Search for the cell housing the specified text and yield its (X, Y) center coordinate. 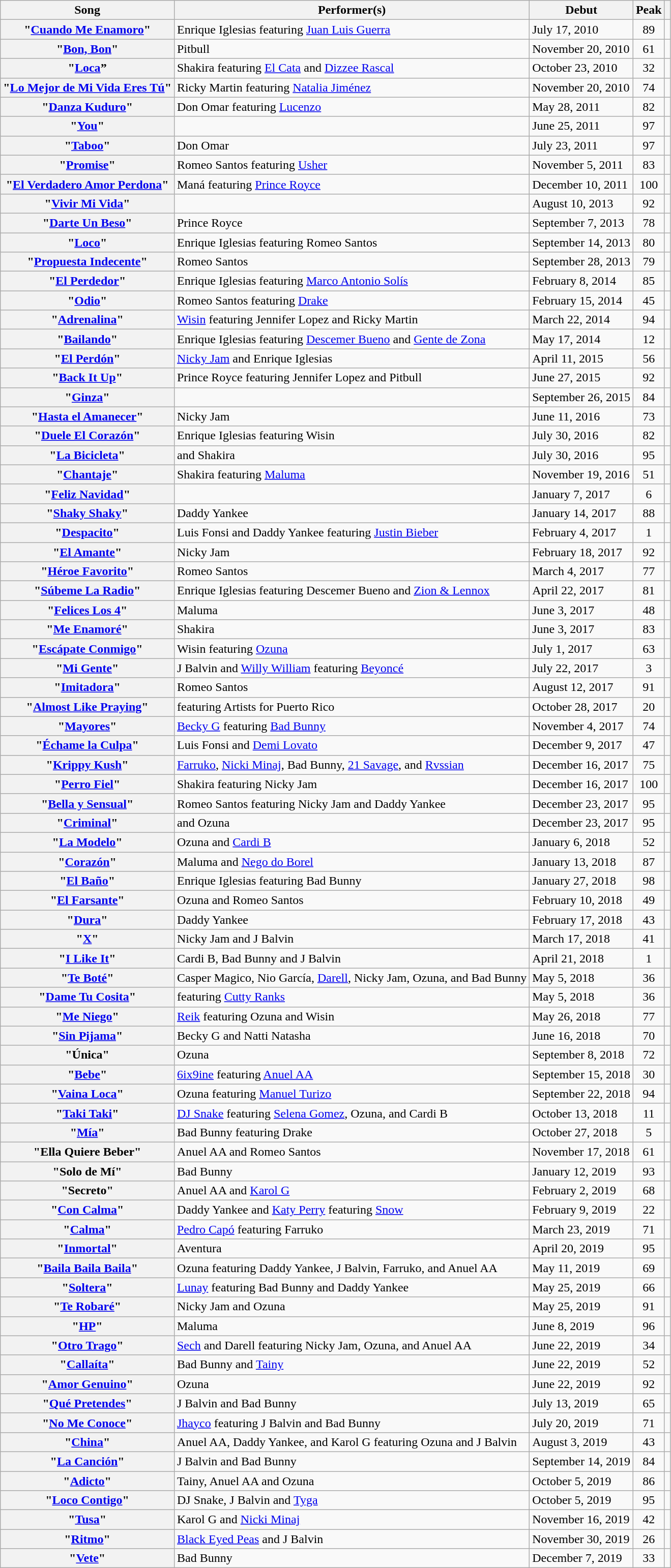
"Perro Fiel" (87, 784)
"Vaina Loca" (87, 1094)
September 14, 2019 (581, 1461)
featuring Artists for Puerto Rico (352, 707)
"China" (87, 1442)
February 8, 2014 (581, 281)
Black Eyed Peas and J Balvin (352, 1539)
81 (649, 591)
June 11, 2016 (581, 416)
Romeo Santos featuring Drake (352, 300)
"Krippy Kush" (87, 765)
"Vete" (87, 1558)
Ozuna featuring Manuel Turizo (352, 1094)
68 (649, 1191)
"La Modelo" (87, 842)
"Calma" (87, 1229)
70 (649, 1036)
August 10, 2013 (581, 203)
Enrique Iglesias featuring Descemer Bueno and Gente de Zona (352, 339)
December 9, 2017 (581, 745)
33 (649, 1558)
85 (649, 281)
"Otro Trago" (87, 1345)
"Taki Taki" (87, 1113)
"Dura" (87, 920)
30 (649, 1074)
March 23, 2019 (581, 1229)
July 17, 2010 (581, 29)
"El Baño" (87, 881)
Ozuna and Romeo Santos (352, 900)
Don Omar featuring Lucenzo (352, 107)
"Qué Pretendes" (87, 1403)
72 (649, 1055)
"Lo Mejor de Mi Vida Eres Tú" (87, 87)
"Feliz Navidad" (87, 494)
47 (649, 745)
66 (649, 1287)
"Promise" (87, 165)
Becky G and Natti Natasha (352, 1036)
"Adicto" (87, 1481)
Luis Fonsi and Daddy Yankee featuring Justin Bieber (352, 532)
"Cuando Me Enamoro" (87, 29)
"Odio" (87, 300)
September 7, 2013 (581, 223)
"Ella Quiere Beber" (87, 1152)
Reik featuring Ozuna and Wisin (352, 1016)
"Me Niego" (87, 1016)
"El Farsante" (87, 900)
"Shaky Shaky" (87, 513)
January 27, 2018 (581, 881)
Ozuna featuring Daddy Yankee, J Balvin, Farruko, and Anuel AA (352, 1268)
Lunay featuring Bad Bunny and Daddy Yankee (352, 1287)
June 8, 2019 (581, 1326)
22 (649, 1210)
March 22, 2014 (581, 320)
73 (649, 416)
"Adrenalina" (87, 320)
93 (649, 1171)
featuring Cutty Ranks (352, 997)
"Solo de Mí" (87, 1171)
May 11, 2019 (581, 1268)
"Única" (87, 1055)
Enrique Iglesias featuring Descemer Bueno and Zion & Lennox (352, 591)
Anuel AA, Daddy Yankee, and Karol G featuring Ozuna and J Balvin (352, 1442)
Daddy Yankee and Katy Perry featuring Snow (352, 1210)
Bad Bunny and Tainy (352, 1365)
June 16, 2018 (581, 1036)
Casper Magico, Nio García, Darell, Nicky Jam, Ozuna, and Bad Bunny (352, 978)
Sech and Darell featuring Nicky Jam, Ozuna, and Anuel AA (352, 1345)
Wisin featuring Jennifer Lopez and Ricky Martin (352, 320)
Maluma and Nego do Borel (352, 862)
Cardi B, Bad Bunny and J Balvin (352, 958)
Karol G and Nicki Minaj (352, 1520)
"Te Boté" (87, 978)
Nicky Jam and Enrique Iglesias (352, 358)
"Secreto" (87, 1191)
"Loco" (87, 243)
75 (649, 765)
51 (649, 474)
May 26, 2018 (581, 1016)
96 (649, 1326)
January 7, 2017 (581, 494)
26 (649, 1539)
Luis Fonsi and Demi Lovato (352, 745)
Becky G featuring Bad Bunny (352, 726)
78 (649, 223)
Anuel AA and Karol G (352, 1191)
February 15, 2014 (581, 300)
October 28, 2017 (581, 707)
Wisin featuring Ozuna (352, 649)
August 3, 2019 (581, 1442)
January 14, 2017 (581, 513)
"Échame la Culpa" (87, 745)
Prince Royce (352, 223)
"Loca” (87, 68)
"Súbeme La Radio" (87, 591)
November 19, 2016 (581, 474)
September 14, 2013 (581, 243)
"El Verdadero Amor Perdona" (87, 184)
6 (649, 494)
Enrique Iglesias featuring Juan Luis Guerra (352, 29)
56 (649, 358)
December 7, 2019 (581, 1558)
Enrique Iglesias featuring Bad Bunny (352, 881)
June 27, 2015 (581, 378)
"Loco Contigo" (87, 1500)
Maná featuring Prince Royce (352, 184)
Debut (581, 10)
32 (649, 68)
"Felices Los 4" (87, 610)
and Ozuna (352, 823)
86 (649, 1481)
"Imitadora" (87, 687)
July 22, 2017 (581, 668)
September 28, 2013 (581, 262)
"Despacito" (87, 532)
December 10, 2011 (581, 184)
Nicky Jam and Ozuna (352, 1307)
Shakira featuring El Cata and Dizzee Rascal (352, 68)
Anuel AA and Romeo Santos (352, 1152)
Farruko, Nicki Minaj, Bad Bunny, 21 Savage, and Rvssian (352, 765)
12 (649, 339)
"Bella y Sensual" (87, 803)
79 (649, 262)
20 (649, 707)
"Mayores" (87, 726)
"Bebe" (87, 1074)
"Dame Tu Cosita" (87, 997)
July 23, 2011 (581, 145)
November 16, 2019 (581, 1520)
and Shakira (352, 455)
"Criminal" (87, 823)
July 13, 2019 (581, 1403)
September 15, 2018 (581, 1074)
February 4, 2017 (581, 532)
April 11, 2015 (581, 358)
49 (649, 900)
"Darte Un Beso" (87, 223)
Peak (649, 10)
September 26, 2015 (581, 397)
Tainy, Anuel AA and Ozuna (352, 1481)
Shakira featuring Maluma (352, 474)
Enrique Iglesias featuring Romeo Santos (352, 243)
August 12, 2017 (581, 687)
October 23, 2010 (581, 68)
November 4, 2017 (581, 726)
February 10, 2018 (581, 900)
Performer(s) (352, 10)
"Danza Kuduro" (87, 107)
Pitbull (352, 49)
48 (649, 610)
"Taboo" (87, 145)
Nicky Jam and J Balvin (352, 939)
"Callaíta" (87, 1365)
6ix9ine featuring Anuel AA (352, 1074)
"El Perdón" (87, 358)
"X" (87, 939)
63 (649, 649)
Romeo Santos featuring Nicky Jam and Daddy Yankee (352, 803)
May 28, 2011 (581, 107)
Ozuna and Cardi B (352, 842)
"Chantaje" (87, 474)
80 (649, 243)
October 27, 2018 (581, 1132)
Shakira featuring Nicky Jam (352, 784)
January 6, 2018 (581, 842)
69 (649, 1268)
45 (649, 300)
88 (649, 513)
DJ Snake, J Balvin and Tyga (352, 1500)
"Bailando" (87, 339)
"Amor Genuino" (87, 1384)
98 (649, 881)
89 (649, 29)
"Me Enamoré" (87, 629)
November 5, 2011 (581, 165)
42 (649, 1520)
87 (649, 862)
DJ Snake featuring Selena Gomez, Ozuna, and Cardi B (352, 1113)
"Con Calma" (87, 1210)
"I Like It" (87, 958)
"Escápate Conmigo" (87, 649)
"Propuesta Indecente" (87, 262)
March 4, 2017 (581, 571)
41 (649, 939)
"Back It Up" (87, 378)
"Vivir Mi Vida" (87, 203)
"Héroe Favorito" (87, 571)
February 18, 2017 (581, 552)
September 22, 2018 (581, 1094)
"Baila Baila Baila" (87, 1268)
April 21, 2018 (581, 958)
"La Canción" (87, 1461)
"Mía" (87, 1132)
Shakira (352, 629)
October 13, 2018 (581, 1113)
April 22, 2017 (581, 591)
"Ginza" (87, 397)
June 25, 2011 (581, 126)
"You" (87, 126)
January 12, 2019 (581, 1171)
July 20, 2019 (581, 1423)
Pedro Capó featuring Farruko (352, 1229)
Bad Bunny featuring Drake (352, 1132)
Enrique Iglesias featuring Wisin (352, 436)
"Inmortal" (87, 1249)
"Ritmo" (87, 1539)
"HP" (87, 1326)
34 (649, 1345)
3 (649, 668)
"Corazón" (87, 862)
Ricky Martin featuring Natalia Jiménez (352, 87)
Don Omar (352, 145)
April 20, 2019 (581, 1249)
Prince Royce featuring Jennifer Lopez and Pitbull (352, 378)
November 30, 2019 (581, 1539)
Song (87, 10)
September 8, 2018 (581, 1055)
Enrique Iglesias featuring Marco Antonio Solís (352, 281)
"Hasta el Amanecer" (87, 416)
"Bon, Bon" (87, 49)
July 1, 2017 (581, 649)
March 17, 2018 (581, 939)
"Soltera" (87, 1287)
"Almost Like Praying" (87, 707)
65 (649, 1403)
November 17, 2018 (581, 1152)
11 (649, 1113)
Romeo Santos featuring Usher (352, 165)
Aventura (352, 1249)
"La Bicicleta" (87, 455)
"El Perdedor" (87, 281)
February 9, 2019 (581, 1210)
"Mi Gente" (87, 668)
"Duele El Corazón" (87, 436)
"Sin Pijama" (87, 1036)
"El Amante" (87, 552)
January 13, 2018 (581, 862)
"Te Robaré" (87, 1307)
Jhayco featuring J Balvin and Bad Bunny (352, 1423)
May 17, 2014 (581, 339)
5 (649, 1132)
February 17, 2018 (581, 920)
"No Me Conoce" (87, 1423)
February 2, 2019 (581, 1191)
J Balvin and Willy William featuring Beyoncé (352, 668)
"Tusa" (87, 1520)
